Provide the (x, y) coordinate of the cell's center where the given text is located.  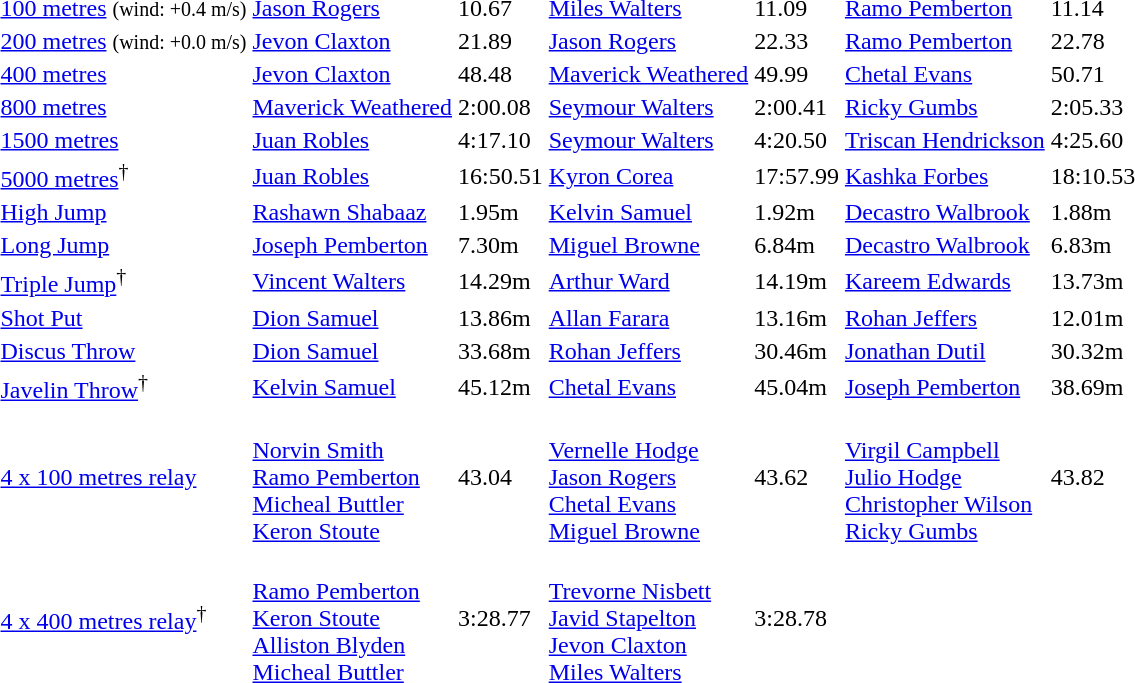
6.84m (797, 245)
13.86m (501, 318)
43.62 (797, 477)
Virgil CampbellJulio HodgeChristopher WilsonRicky Gumbs (944, 477)
Jason Rogers (648, 41)
Jonathan Dutil (944, 351)
Miguel Browne (648, 245)
Ramo Pemberton (944, 41)
Ricky Gumbs (944, 107)
Vernelle HodgeJason RogersChetal EvansMiguel Browne (648, 477)
21.89 (501, 41)
Norvin SmithRamo PembertonMicheal ButtlerKeron Stoute (352, 477)
Kashka Forbes (944, 176)
4:20.50 (797, 140)
13.16m (797, 318)
22.33 (797, 41)
43.04 (501, 477)
Arthur Ward (648, 281)
33.68m (501, 351)
2:00.08 (501, 107)
4:17.10 (501, 140)
45.04m (797, 387)
Kyron Corea (648, 176)
14.29m (501, 281)
30.46m (797, 351)
Rashawn Shabaaz (352, 212)
Allan Farara (648, 318)
2:00.41 (797, 107)
7.30m (501, 245)
1.92m (797, 212)
16:50.51 (501, 176)
1.95m (501, 212)
Kareem Edwards (944, 281)
48.48 (501, 74)
14.19m (797, 281)
49.99 (797, 74)
Triscan Hendrickson (944, 140)
45.12m (501, 387)
17:57.99 (797, 176)
Vincent Walters (352, 281)
